Search for the cell housing the specified text and yield its (X, Y) center coordinate. 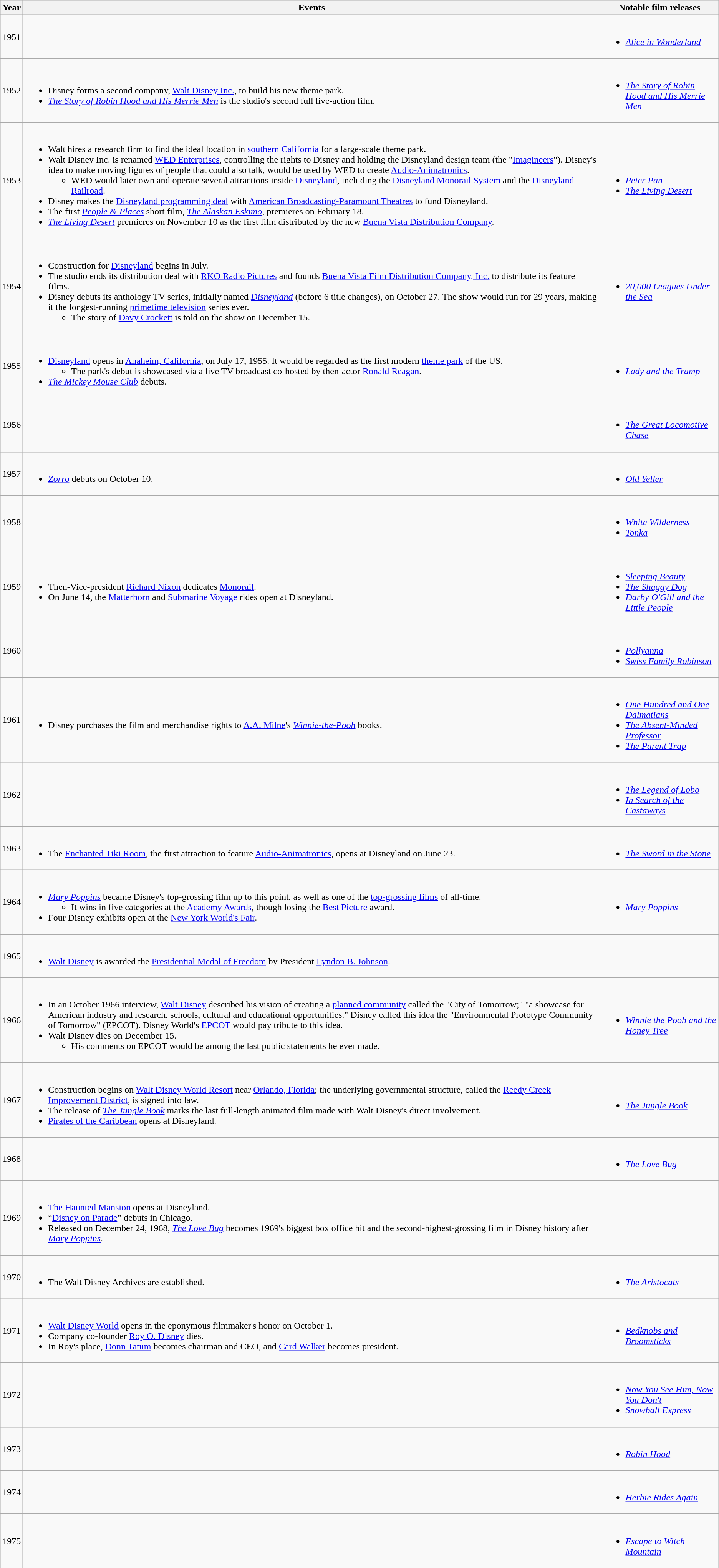
1974 (12, 1492)
20,000 Leagues Under the Sea (659, 286)
The Enchanted Tiki Room, the first attraction to feature Audio-Animatronics, opens at Disneyland on June 23. (312, 848)
Now You See Him, Now You Don'tSnowball Express (659, 1395)
1953 (12, 181)
1957 (12, 473)
1959 (12, 586)
Bedknobs and Broomsticks (659, 1331)
1972 (12, 1395)
1958 (12, 522)
The Sword in the Stone (659, 848)
1955 (12, 366)
1954 (12, 286)
1963 (12, 848)
1969 (12, 1218)
Winnie the Pooh and the Honey Tree (659, 1020)
Walt Disney is awarded the Presidential Medal of Freedom by President Lyndon B. Johnson. (312, 956)
Old Yeller (659, 473)
One Hundred and One DalmatiansThe Absent-Minded ProfessorThe Parent Trap (659, 720)
1951 (12, 37)
Notable film releases (659, 8)
The Legend of LoboIn Search of the Castaways (659, 795)
Robin Hood (659, 1449)
1970 (12, 1277)
PollyannaSwiss Family Robinson (659, 650)
1967 (12, 1100)
1965 (12, 956)
1966 (12, 1020)
1952 (12, 91)
The Walt Disney Archives are established. (312, 1277)
1968 (12, 1159)
Mary Poppins (659, 902)
1975 (12, 1541)
1971 (12, 1331)
Events (312, 8)
1956 (12, 425)
Peter PanThe Living Desert (659, 181)
Disney purchases the film and merchandise rights to A.A. Milne's Winnie-the-Pooh books. (312, 720)
Escape to Witch Mountain (659, 1541)
The Great Locomotive Chase (659, 425)
Sleeping BeautyThe Shaggy DogDarby O'Gill and the Little People (659, 586)
Herbie Rides Again (659, 1492)
The Jungle Book (659, 1100)
Then-Vice-president Richard Nixon dedicates Monorail.On June 14, the Matterhorn and Submarine Voyage rides open at Disneyland. (312, 586)
Zorro debuts on October 10. (312, 473)
1973 (12, 1449)
1962 (12, 795)
Year (12, 8)
Lady and the Tramp (659, 366)
Alice in Wonderland (659, 37)
1961 (12, 720)
The Aristocats (659, 1277)
1960 (12, 650)
The Love Bug (659, 1159)
The Story of Robin Hood and His Merrie Men (659, 91)
White WildernessTonka (659, 522)
1964 (12, 902)
